For the text-containing cell, return its midpoint in [x, y] coordinate format. 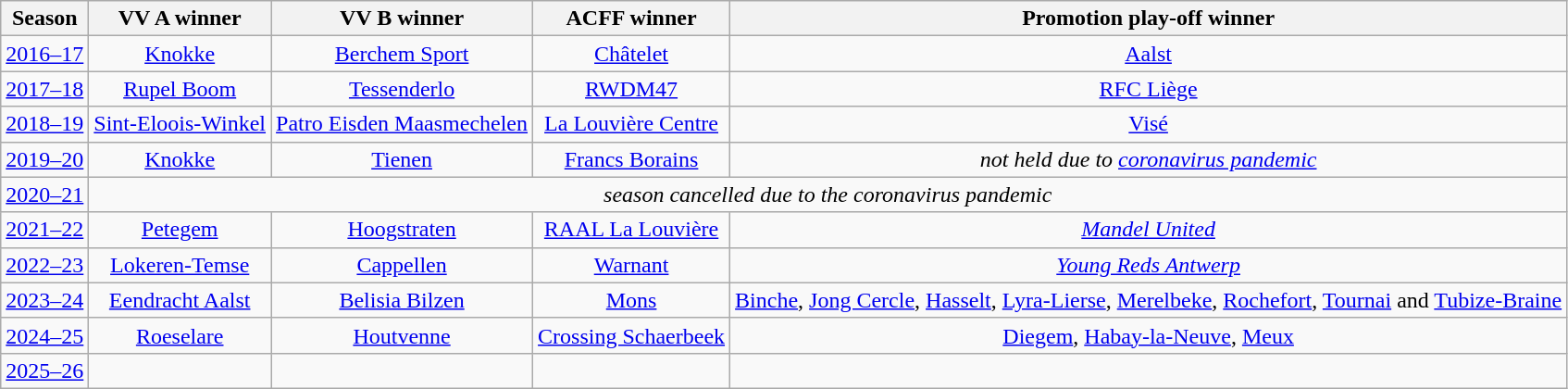
Mandel United [1149, 230]
2020–21 [44, 194]
Young Reds Antwerp [1149, 265]
Diegem, Habay-la-Neuve, Meux [1149, 335]
Belisia Bilzen [402, 300]
Season [44, 19]
2023–24 [44, 300]
Tienen [402, 159]
RFC Liège [1149, 89]
Visé [1149, 124]
VV B winner [402, 19]
2019–20 [44, 159]
Cappellen [402, 265]
2016–17 [44, 54]
Roeselare [180, 335]
Tessenderlo [402, 89]
2021–22 [44, 230]
Francs Borains [631, 159]
Petegem [180, 230]
Mons [631, 300]
Berchem Sport [402, 54]
ACFF winner [631, 19]
VV A winner [180, 19]
Rupel Boom [180, 89]
2022–23 [44, 265]
Crossing Schaerbeek [631, 335]
Houtvenne [402, 335]
Warnant [631, 265]
Patro Eisden Maasmechelen [402, 124]
Hoogstraten [402, 230]
RWDM47 [631, 89]
Binche, Jong Cercle, Hasselt, Lyra-Lierse, Merelbeke, Rochefort, Tournai and Tubize-Braine [1149, 300]
2024–25 [44, 335]
2025–26 [44, 370]
Promotion play-off winner [1149, 19]
not held due to coronavirus pandemic [1149, 159]
RAAL La Louvière [631, 230]
2017–18 [44, 89]
2018–19 [44, 124]
season cancelled due to the coronavirus pandemic [828, 194]
Châtelet [631, 54]
La Louvière Centre [631, 124]
Aalst [1149, 54]
Lokeren-Temse [180, 265]
Eendracht Aalst [180, 300]
Sint-Eloois-Winkel [180, 124]
